Search for the cell housing the specified text and yield its [x, y] center coordinate. 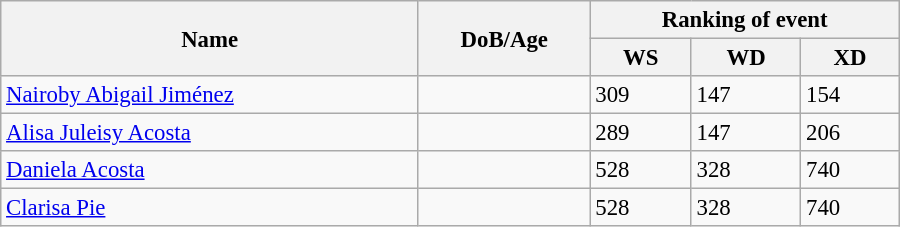
DoB/Age [504, 38]
Clarisa Pie [210, 208]
WS [640, 58]
289 [640, 133]
Daniela Acosta [210, 170]
WD [746, 58]
XD [850, 58]
Ranking of event [744, 20]
206 [850, 133]
309 [640, 95]
154 [850, 95]
Name [210, 38]
Alisa Juleisy Acosta [210, 133]
Nairoby Abigail Jiménez [210, 95]
